Return (x, y) of the center of cell containing provided text 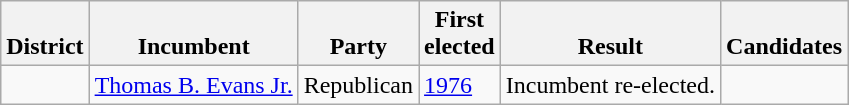
Party (358, 34)
Result (610, 34)
Republican (358, 85)
District (45, 34)
Firstelected (460, 34)
1976 (460, 85)
Incumbent (194, 34)
Incumbent re-elected. (610, 85)
Thomas B. Evans Jr. (194, 85)
Candidates (784, 34)
